Capture the cell that displays the provided text and extract its [X, Y] central coordinate. 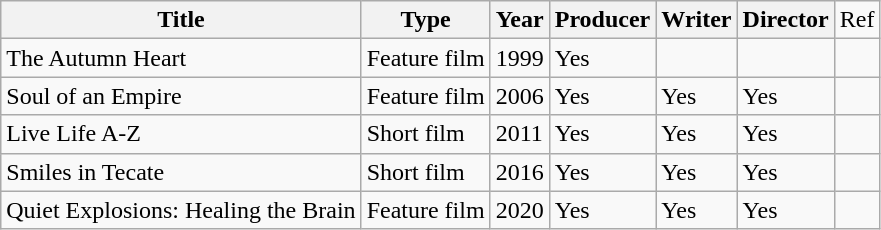
Producer [602, 20]
Type [426, 20]
Soul of an Empire [181, 96]
2006 [520, 96]
Director [786, 20]
Year [520, 20]
Ref [857, 20]
Smiles in Tecate [181, 172]
1999 [520, 58]
Quiet Explosions: Healing the Brain [181, 210]
The Autumn Heart [181, 58]
Writer [696, 20]
2016 [520, 172]
Title [181, 20]
2011 [520, 134]
2020 [520, 210]
Live Life A-Z [181, 134]
